Return (x, y) of the center of cell containing provided text 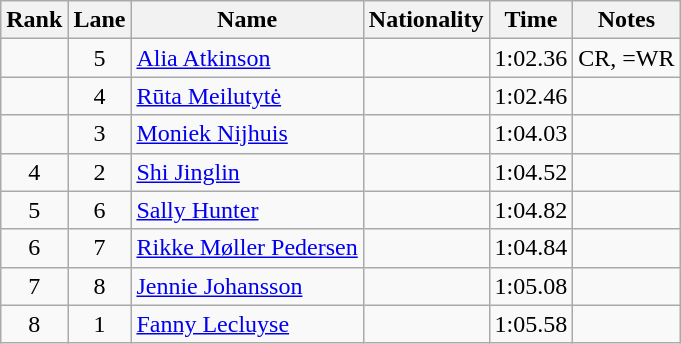
Name (247, 20)
1:04.82 (531, 210)
Moniek Nijhuis (247, 134)
Notes (626, 20)
1:04.03 (531, 134)
Jennie Johansson (247, 286)
Time (531, 20)
Rūta Meilutytė (247, 96)
2 (100, 172)
1:04.84 (531, 248)
1:05.58 (531, 324)
1:05.08 (531, 286)
Sally Hunter (247, 210)
Fanny Lecluyse (247, 324)
1:04.52 (531, 172)
CR, =WR (626, 58)
Nationality (426, 20)
1 (100, 324)
Rikke Møller Pedersen (247, 248)
1:02.46 (531, 96)
Rank (34, 20)
Shi Jinglin (247, 172)
3 (100, 134)
Alia Atkinson (247, 58)
Lane (100, 20)
1:02.36 (531, 58)
